Return the [X, Y] coordinate for the center point of the cell that contains the specified text.  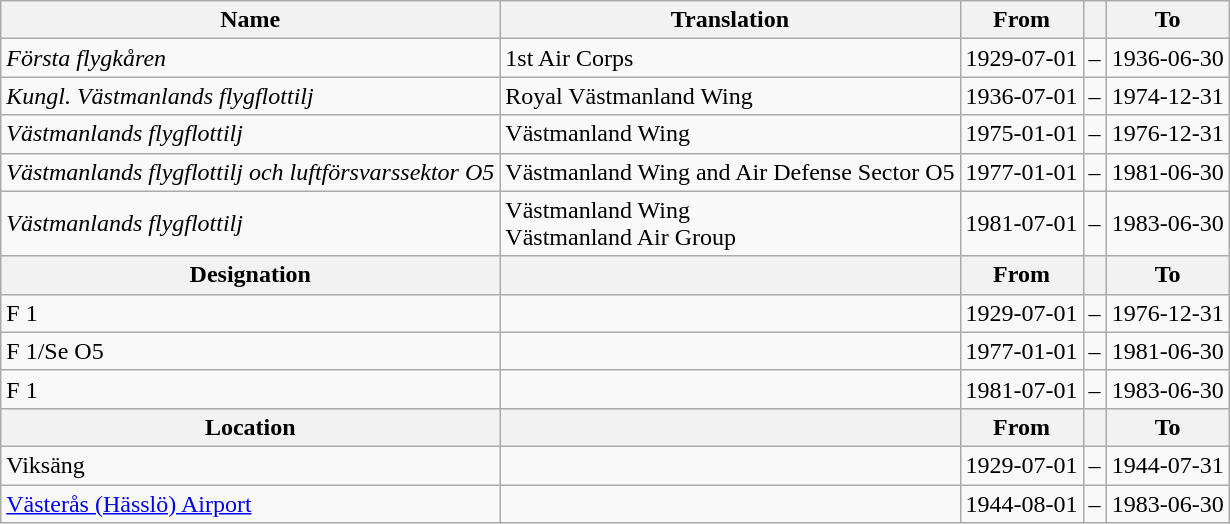
Designation [250, 275]
Location [250, 427]
Royal Västmanland Wing [730, 96]
F 1/Se O5 [250, 351]
Västmanland Wing and Air Defense Sector O5 [730, 172]
Name [250, 20]
Translation [730, 20]
Västmanland WingVästmanland Air Group [730, 224]
1974-12-31 [1168, 96]
Viksäng [250, 465]
1st Air Corps [730, 58]
Västerås (Hässlö) Airport [250, 503]
1975-01-01 [1022, 134]
Västmanland Wing [730, 134]
1936-07-01 [1022, 96]
Kungl. Västmanlands flygflottilj [250, 96]
1944-08-01 [1022, 503]
1944-07-31 [1168, 465]
Västmanlands flygflottilj och luftförsvarssektor O5 [250, 172]
Första flygkåren [250, 58]
1936-06-30 [1168, 58]
